Determine the (x, y) coordinate at the center of the cell enclosing the given text.  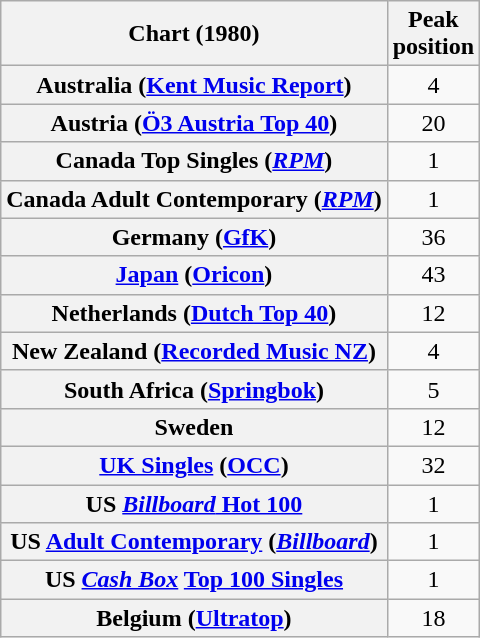
Belgium (Ultratop) (194, 618)
Germany (GfK) (194, 237)
Peakposition (433, 34)
20 (433, 123)
Netherlands (Dutch Top 40) (194, 313)
Japan (Oricon) (194, 275)
Canada Adult Contemporary (RPM) (194, 199)
18 (433, 618)
US Adult Contemporary (Billboard) (194, 542)
32 (433, 465)
UK Singles (OCC) (194, 465)
5 (433, 389)
36 (433, 237)
43 (433, 275)
Canada Top Singles (RPM) (194, 161)
Australia (Kent Music Report) (194, 85)
Chart (1980) (194, 34)
South Africa (Springbok) (194, 389)
Austria (Ö3 Austria Top 40) (194, 123)
US Cash Box Top 100 Singles (194, 580)
New Zealand (Recorded Music NZ) (194, 351)
US Billboard Hot 100 (194, 503)
Sweden (194, 427)
